Capture the cell that displays the provided text and extract its (x, y) central coordinate. 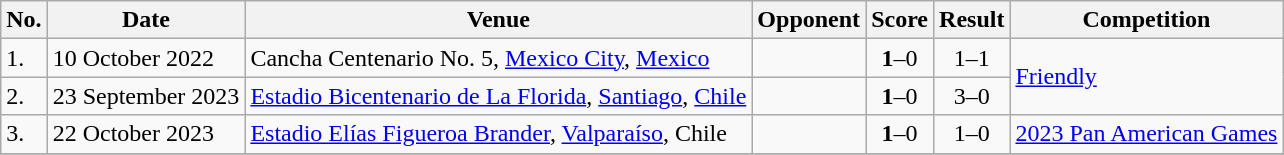
3–0 (972, 96)
Opponent (809, 20)
Venue (498, 20)
Friendly (1146, 77)
2023 Pan American Games (1146, 134)
Result (972, 20)
Estadio Bicentenario de La Florida, Santiago, Chile (498, 96)
1. (24, 58)
Score (900, 20)
Competition (1146, 20)
No. (24, 20)
23 September 2023 (146, 96)
22 October 2023 (146, 134)
Cancha Centenario No. 5, Mexico City, Mexico (498, 58)
Date (146, 20)
3. (24, 134)
1–1 (972, 58)
2. (24, 96)
10 October 2022 (146, 58)
Estadio Elías Figueroa Brander, Valparaíso, Chile (498, 134)
